For the text-containing cell, return its midpoint in [X, Y] coordinate format. 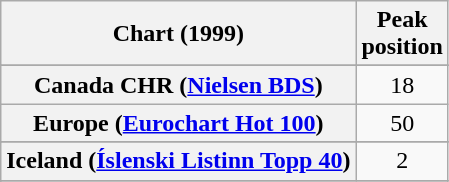
Iceland (Íslenski Listinn Topp 40) [178, 161]
Chart (1999) [178, 34]
50 [402, 123]
Canada CHR (Nielsen BDS) [178, 85]
Europe (Eurochart Hot 100) [178, 123]
Peakposition [402, 34]
2 [402, 161]
18 [402, 85]
